Provide the [X, Y] coordinate of the cell's center where the given text is located.  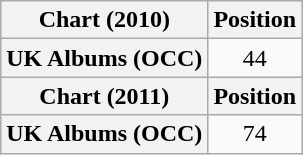
Chart (2010) [104, 20]
Chart (2011) [104, 96]
74 [255, 134]
44 [255, 58]
